Detect which cell encompasses the target text, then output its [x, y] center coordinate. 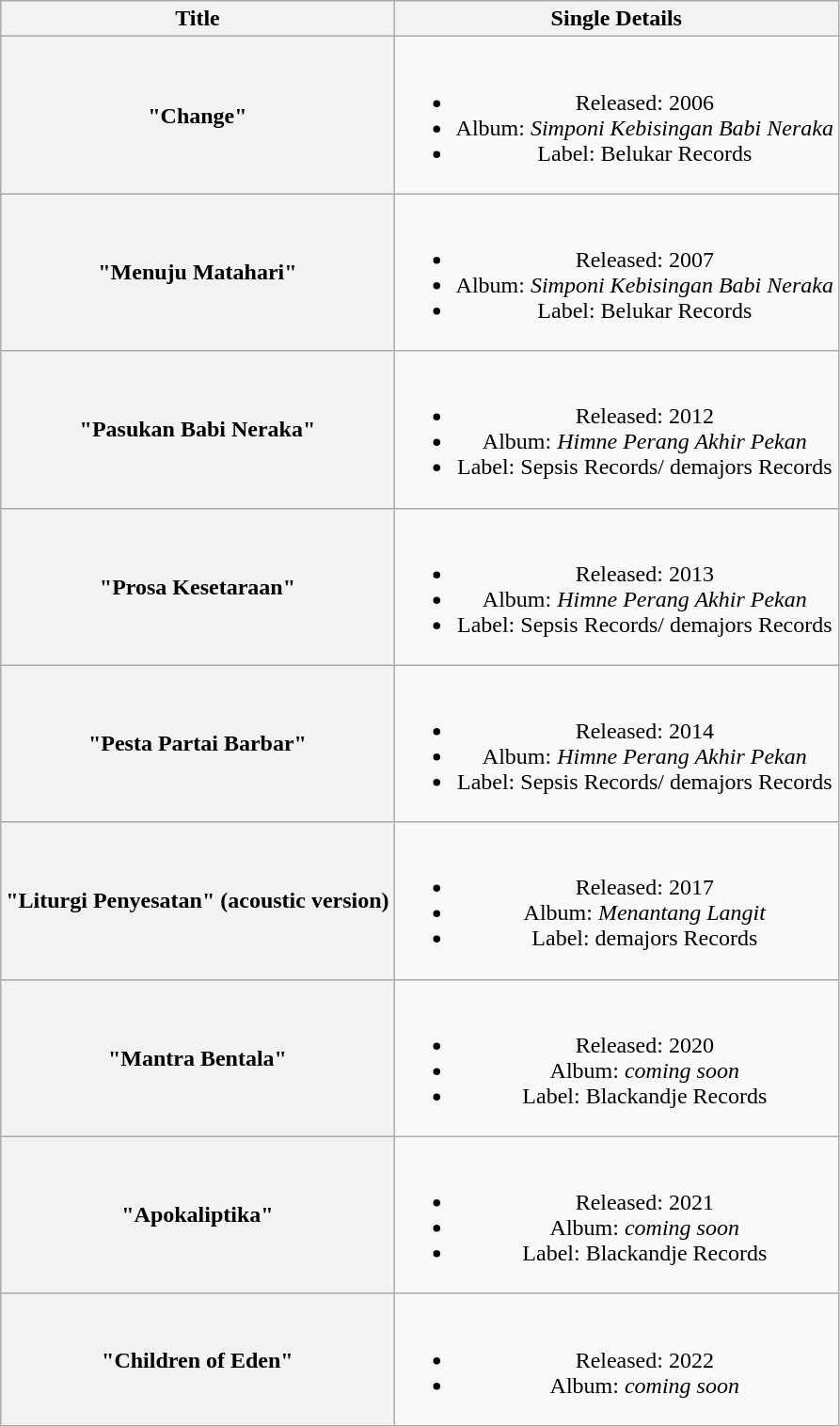
Released: 2013Album: Himne Perang Akhir Pekan Label: Sepsis Records/ demajors Records [616, 587]
Single Details [616, 19]
"Prosa Kesetaraan" [198, 587]
Released: 2021Album: coming soon Label: Blackandje Records [616, 1215]
"Children of Eden" [198, 1359]
Released: 2014Album: Himne Perang Akhir Pekan Label: Sepsis Records/ demajors Records [616, 743]
Title [198, 19]
Released: 2017Album: Menantang Langit Label: demajors Records [616, 901]
Released: 2006Album: Simponi Kebisingan Babi Neraka Label: Belukar Records [616, 115]
Released: 2022Album: coming soon [616, 1359]
"Pasukan Babi Neraka" [198, 429]
"Menuju Matahari" [198, 273]
"Apokaliptika" [198, 1215]
"Pesta Partai Barbar" [198, 743]
Released: 2012Album: Himne Perang Akhir PekanLabel: Sepsis Records/ demajors Records [616, 429]
"Change" [198, 115]
Released: 2007Album: Simponi Kebisingan Babi Neraka Label: Belukar Records [616, 273]
Released: 2020Album: coming soon Label: Blackandje Records [616, 1057]
"Liturgi Penyesatan" (acoustic version) [198, 901]
"Mantra Bentala" [198, 1057]
